From the cell containing the given text, extract its center point as (x, y) coordinate. 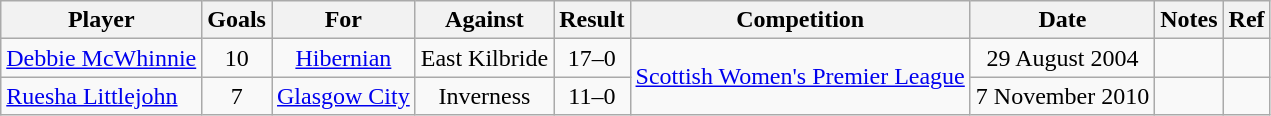
Inverness (484, 96)
10 (237, 58)
Ruesha Littlejohn (102, 96)
29 August 2004 (1062, 58)
East Kilbride (484, 58)
7 (237, 96)
Result (592, 20)
Date (1062, 20)
17–0 (592, 58)
Debbie McWhinnie (102, 58)
Competition (800, 20)
Hibernian (344, 58)
7 November 2010 (1062, 96)
Player (102, 20)
Ref (1246, 20)
11–0 (592, 96)
For (344, 20)
Against (484, 20)
Notes (1189, 20)
Goals (237, 20)
Scottish Women's Premier League (800, 77)
Glasgow City (344, 96)
